Identify which cell holds the provided text, then report its (x, y) central coordinate. 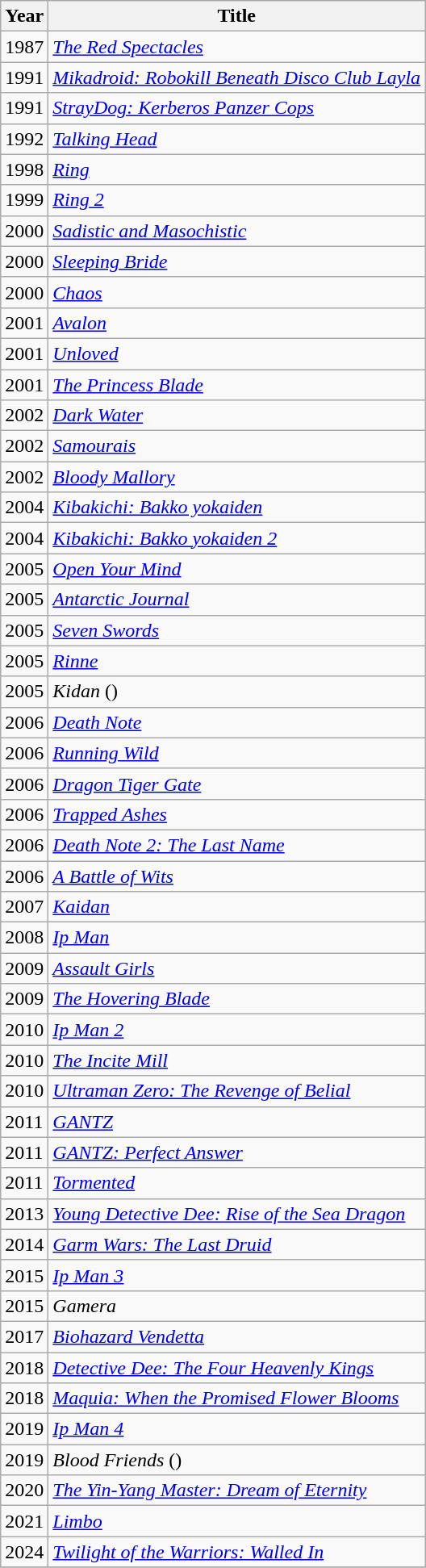
Seven Swords (237, 630)
Tormented (237, 1183)
Ip Man 4 (237, 1429)
Samourais (237, 446)
GANTZ: Perfect Answer (237, 1152)
2008 (24, 938)
Biohazard Vendetta (237, 1336)
1998 (24, 169)
2013 (24, 1214)
Death Note 2: The Last Name (237, 845)
Dark Water (237, 416)
Open Your Mind (237, 569)
Kibakichi: Bakko yokaiden (237, 508)
Twilight of the Warriors: Walled In (237, 1552)
Year (24, 16)
2024 (24, 1552)
Ring 2 (237, 200)
Sadistic and Masochistic (237, 231)
Mikadroid: Robokill Beneath Disco Club Layla (237, 77)
Gamera (237, 1306)
Unloved (237, 353)
2007 (24, 907)
Limbo (237, 1521)
Dragon Tiger Gate (237, 784)
Bloody Mallory (237, 477)
Ip Man 3 (237, 1275)
Sleeping Bride (237, 261)
Antarctic Journal (237, 600)
The Princess Blade (237, 385)
2014 (24, 1244)
Death Note (237, 722)
Talking Head (237, 139)
The Incite Mill (237, 1060)
2021 (24, 1521)
Title (237, 16)
StrayDog: Kerberos Panzer Cops (237, 108)
Kibakichi: Bakko yokaiden 2 (237, 538)
Detective Dee: The Four Heavenly Kings (237, 1368)
The Red Spectacles (237, 47)
1987 (24, 47)
Maquia: When the Promised Flower Blooms (237, 1399)
The Hovering Blade (237, 999)
1999 (24, 200)
Avalon (237, 323)
Ultraman Zero: The Revenge of Belial (237, 1091)
The Yin-Yang Master: Dream of Eternity (237, 1491)
Chaos (237, 292)
A Battle of Wits (237, 876)
Running Wild (237, 753)
2017 (24, 1336)
Garm Wars: The Last Druid (237, 1244)
Ip Man 2 (237, 1030)
Trapped Ashes (237, 814)
Young Detective Dee: Rise of the Sea Dragon (237, 1214)
GANTZ (237, 1122)
Kaidan (237, 907)
Assault Girls (237, 968)
Rinne (237, 661)
Ip Man (237, 938)
Kidan () (237, 692)
Ring (237, 169)
Blood Friends () (237, 1460)
1992 (24, 139)
2020 (24, 1491)
